Determine the [x, y] coordinate at the center of the cell enclosing the given text.  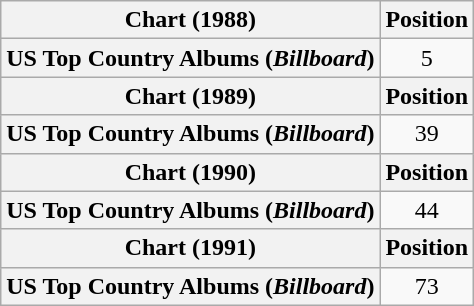
5 [427, 58]
73 [427, 286]
Chart (1990) [190, 172]
Chart (1991) [190, 248]
44 [427, 210]
39 [427, 134]
Chart (1989) [190, 96]
Chart (1988) [190, 20]
